For the text-containing cell, return its midpoint in (X, Y) coordinate format. 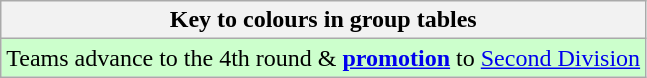
Key to colours in group tables (324, 20)
Teams advance to the 4th round & promotion to Second Division (324, 58)
